Provide the [x, y] coordinate of the cell's center where the given text is located.  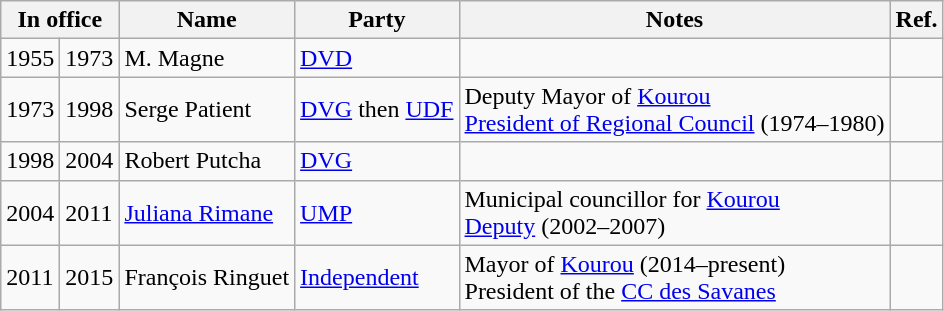
Deputy Mayor of KourouPresident of Regional Council (1974–1980) [674, 110]
In office [60, 20]
DVD [377, 58]
Name [207, 20]
DVG then UDF [377, 110]
Juliana Rimane [207, 212]
Notes [674, 20]
Robert Putcha [207, 161]
Mayor of Kourou (2014–present)President of the CC des Savanes [674, 278]
1955 [30, 58]
Independent [377, 278]
Party [377, 20]
Serge Patient [207, 110]
DVG [377, 161]
2015 [90, 278]
Municipal councillor for KourouDeputy (2002–2007) [674, 212]
François Ringuet [207, 278]
M. Magne [207, 58]
UMP [377, 212]
Ref. [916, 20]
